Pinpoint the cell where the given text exists, returning its [x, y] midpoint coordinate. 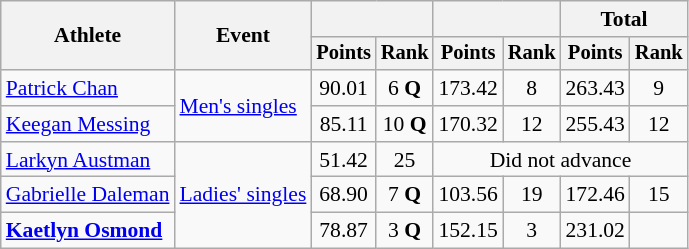
Total [624, 19]
90.01 [343, 88]
170.32 [468, 124]
3 [532, 231]
263.43 [594, 88]
10 Q [405, 124]
25 [405, 160]
85.11 [343, 124]
Larkyn Austman [88, 160]
231.02 [594, 231]
173.42 [468, 88]
68.90 [343, 195]
78.87 [343, 231]
Keegan Messing [88, 124]
Patrick Chan [88, 88]
Kaetlyn Osmond [88, 231]
255.43 [594, 124]
172.46 [594, 195]
7 Q [405, 195]
15 [659, 195]
Event [242, 36]
3 Q [405, 231]
Athlete [88, 36]
Ladies' singles [242, 196]
152.15 [468, 231]
103.56 [468, 195]
Gabrielle Daleman [88, 195]
51.42 [343, 160]
6 Q [405, 88]
19 [532, 195]
8 [532, 88]
Did not advance [560, 160]
Men's singles [242, 106]
9 [659, 88]
